From the cell containing the given text, extract its center point as (X, Y) coordinate. 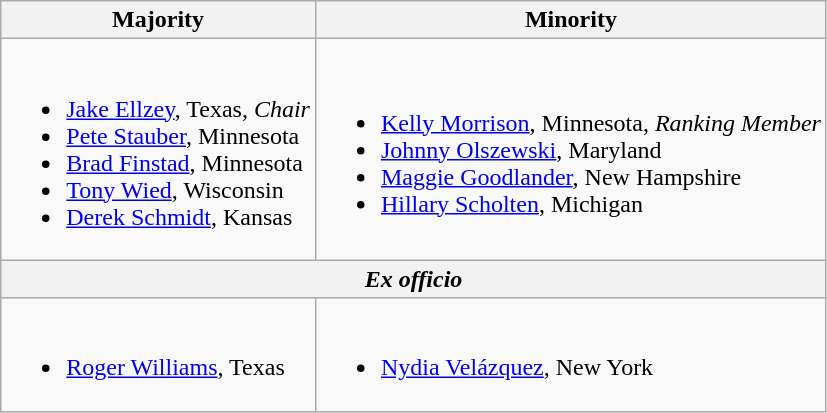
Majority (158, 20)
Roger Williams, Texas (158, 354)
Minority (570, 20)
Nydia Velázquez, New York (570, 354)
Jake Ellzey, Texas, ChairPete Stauber, MinnesotaBrad Finstad, MinnesotaTony Wied, WisconsinDerek Schmidt, Kansas (158, 150)
Ex officio (414, 279)
Kelly Morrison, Minnesota, Ranking MemberJohnny Olszewski, MarylandMaggie Goodlander, New HampshireHillary Scholten, Michigan (570, 150)
